From the cell containing the given text, extract its center point as (X, Y) coordinate. 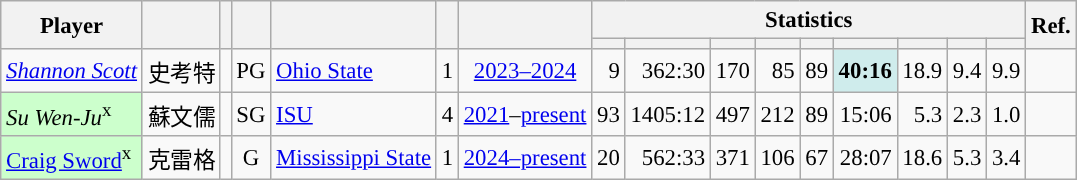
28:07 (865, 158)
9 (608, 71)
1.0 (1006, 115)
18.9 (922, 71)
497 (732, 115)
15:06 (865, 115)
85 (778, 71)
克雷格 (181, 158)
40:16 (865, 71)
PG (251, 71)
4 (447, 115)
9.9 (1006, 71)
Player (72, 25)
371 (732, 158)
362:30 (668, 71)
1405:12 (668, 115)
2024–present (524, 158)
ISU (354, 115)
18.6 (922, 158)
SG (251, 115)
2.3 (968, 115)
Ref. (1051, 25)
史考特 (181, 71)
20 (608, 158)
106 (778, 158)
Craig Swordx (72, 158)
93 (608, 115)
3.4 (1006, 158)
Statistics (809, 20)
2021–present (524, 115)
Mississippi State (354, 158)
2023–2024 (524, 71)
G (251, 158)
Shannon Scott (72, 71)
Su Wen-Jux (72, 115)
Ohio State (354, 71)
562:33 (668, 158)
9.4 (968, 71)
蘇文儒 (181, 115)
170 (732, 71)
212 (778, 115)
67 (816, 158)
